Extract the (X, Y) coordinate from the center of the cell holding the provided text.  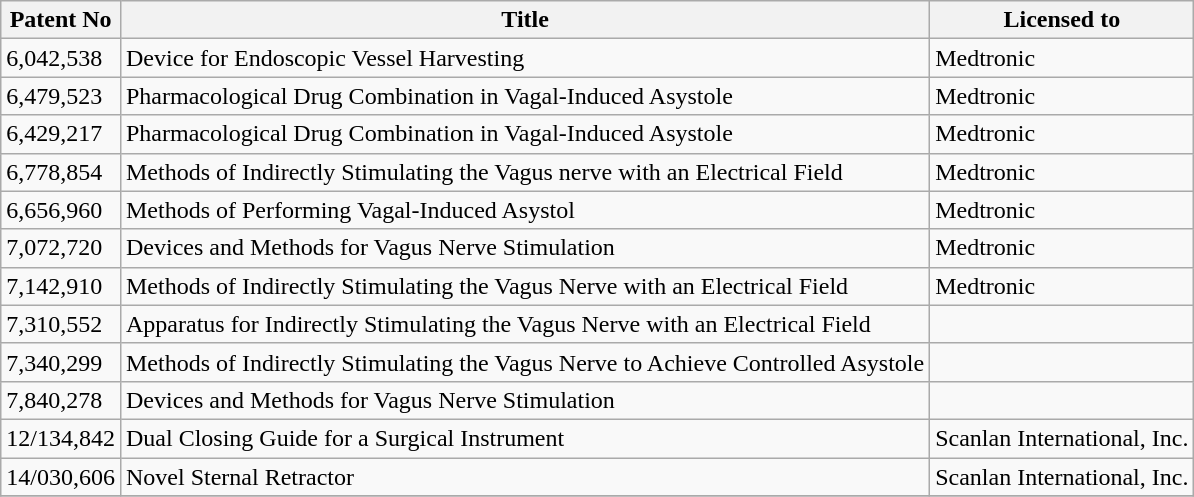
6,778,854 (61, 172)
Title (524, 20)
Licensed to (1062, 20)
7,840,278 (61, 400)
6,429,217 (61, 134)
Methods of Indirectly Stimulating the Vagus Nerve with an Electrical Field (524, 286)
7,142,910 (61, 286)
14/030,606 (61, 477)
7,310,552 (61, 324)
Dual Closing Guide for a Surgical Instrument (524, 438)
7,340,299 (61, 362)
7,072,720 (61, 248)
Patent No (61, 20)
Methods of Indirectly Stimulating the Vagus Nerve to Achieve Controlled Asystole (524, 362)
Device for Endoscopic Vessel Harvesting (524, 58)
Methods of Indirectly Stimulating the Vagus nerve with an Electrical Field (524, 172)
Apparatus for Indirectly Stimulating the Vagus Nerve with an Electrical Field (524, 324)
Novel Sternal Retractor (524, 477)
12/134,842 (61, 438)
6,042,538 (61, 58)
6,479,523 (61, 96)
6,656,960 (61, 210)
Methods of Performing Vagal-Induced Asystol (524, 210)
